Detect which cell encompasses the target text, then output its (x, y) center coordinate. 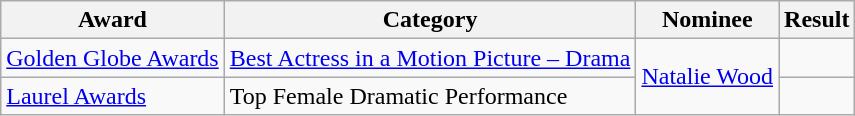
Result (817, 20)
Award (113, 20)
Category (430, 20)
Nominee (708, 20)
Natalie Wood (708, 77)
Laurel Awards (113, 96)
Golden Globe Awards (113, 58)
Best Actress in a Motion Picture – Drama (430, 58)
Top Female Dramatic Performance (430, 96)
